Capture the cell that displays the provided text and extract its [x, y] central coordinate. 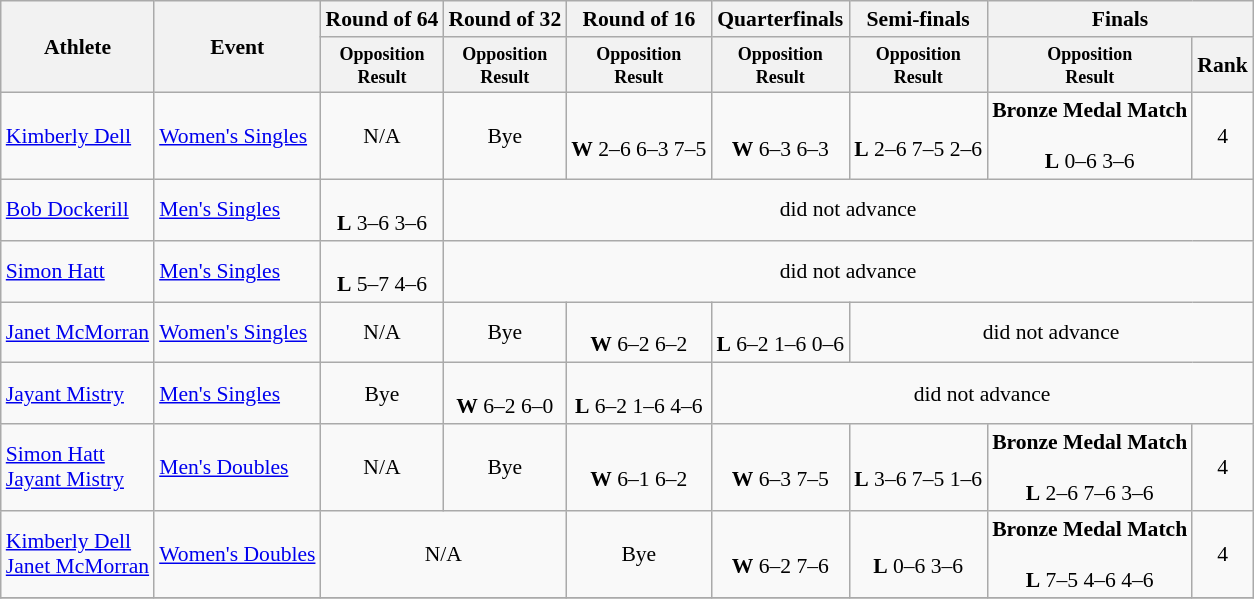
Round of 16 [638, 19]
L 6–2 1–6 4–6 [638, 394]
Round of 32 [504, 19]
Simon Hatt [78, 272]
Jayant Mistry [78, 394]
L 0–6 3–6 [918, 554]
Bronze Medal Match L 0–6 3–6 [1090, 136]
Quarterfinals [780, 19]
Finals [1120, 19]
L 3–6 3–6 [382, 210]
W 6–3 7–5 [780, 468]
L 5–7 4–6 [382, 272]
Semi-finals [918, 19]
W 2–6 6–3 7–5 [638, 136]
Event [237, 47]
Rank [1222, 65]
W 6–1 6–2 [638, 468]
Bronze Medal MatchL 7–5 4–6 4–6 [1090, 554]
Bronze Medal MatchL 2–6 7–6 3–6 [1090, 468]
Kimberly DellJanet McMorran [78, 554]
L 3–6 7–5 1–6 [918, 468]
Bob Dockerill [78, 210]
W 6–2 6–0 [504, 394]
Simon HattJayant Mistry [78, 468]
Men's Doubles [237, 468]
Kimberly Dell [78, 136]
Round of 64 [382, 19]
Janet McMorran [78, 332]
L 6–2 1–6 0–6 [780, 332]
W 6–2 6–2 [638, 332]
L 2–6 7–5 2–6 [918, 136]
W 6–3 6–3 [780, 136]
W 6–2 7–6 [780, 554]
Athlete [78, 47]
Women's Doubles [237, 554]
